Provide the [x, y] coordinate of the cell's center where the given text is located.  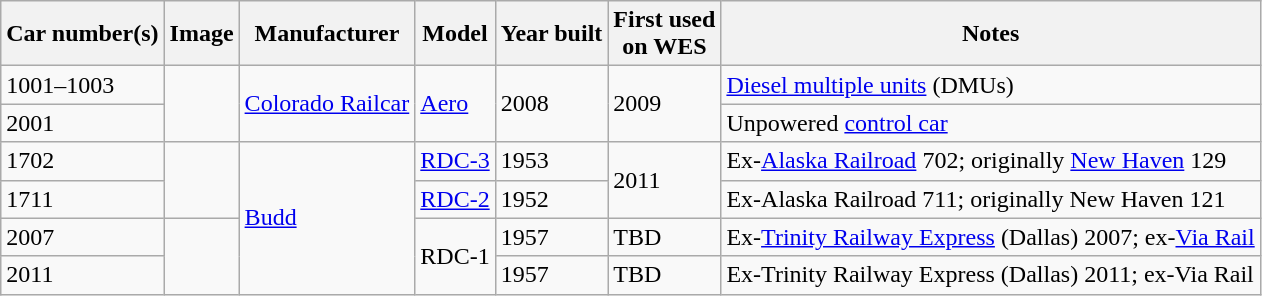
Aero [455, 104]
Car number(s) [82, 34]
Ex-Trinity Railway Express (Dallas) 2011; ex-Via Rail [990, 275]
2009 [664, 104]
2001 [82, 123]
Ex-Alaska Railroad 702; originally New Haven 129 [990, 161]
Unpowered control car [990, 123]
RDC-1 [455, 256]
2007 [82, 237]
Ex-Trinity Railway Express (Dallas) 2007; ex-Via Rail [990, 237]
Ex-Alaska Railroad 711; originally New Haven 121 [990, 199]
1711 [82, 199]
First used on WES [664, 34]
1953 [552, 161]
1952 [552, 199]
Colorado Railcar [327, 104]
1702 [82, 161]
RDC-3 [455, 161]
1001–1003 [82, 85]
2008 [552, 104]
Notes [990, 34]
Year built [552, 34]
Diesel multiple units (DMUs) [990, 85]
RDC-2 [455, 199]
Manufacturer [327, 34]
Model [455, 34]
Image [202, 34]
Budd [327, 218]
